Provide the [x, y] coordinate of the cell's center where the given text is located.  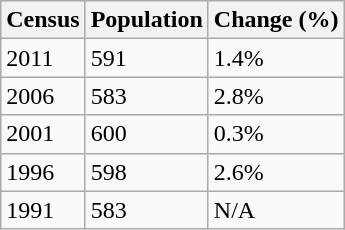
Population [146, 20]
600 [146, 134]
2.8% [276, 96]
1991 [43, 210]
1996 [43, 172]
2006 [43, 96]
Census [43, 20]
2001 [43, 134]
598 [146, 172]
2011 [43, 58]
Change (%) [276, 20]
2.6% [276, 172]
591 [146, 58]
N/A [276, 210]
1.4% [276, 58]
0.3% [276, 134]
